Identify which cell holds the provided text, then report its [x, y] central coordinate. 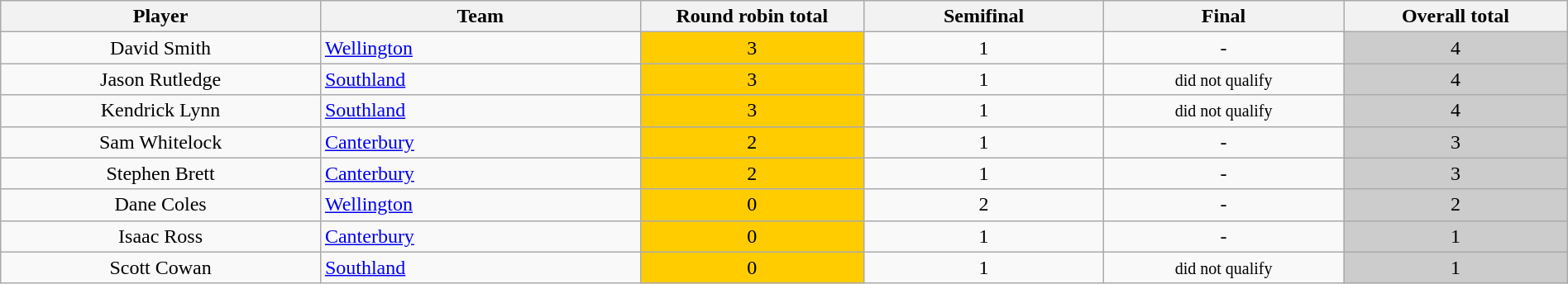
Scott Cowan [160, 267]
Jason Rutledge [160, 79]
Semifinal [984, 17]
Dane Coles [160, 205]
Kendrick Lynn [160, 111]
David Smith [160, 48]
Sam Whitelock [160, 142]
Player [160, 17]
Final [1224, 17]
Round robin total [753, 17]
Team [480, 17]
Overall total [1456, 17]
Stephen Brett [160, 173]
Isaac Ross [160, 236]
